For the text-containing cell, return its midpoint in [x, y] coordinate format. 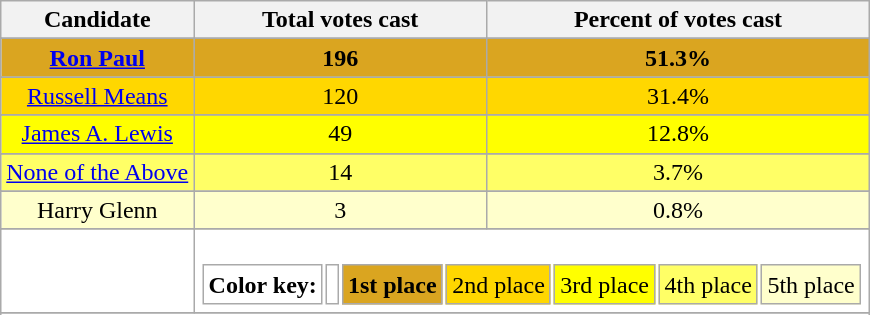
Candidate [98, 20]
14 [340, 172]
49 [340, 134]
3 [340, 210]
James A. Lewis [98, 134]
196 [340, 58]
3.7% [678, 172]
1st place [392, 285]
Total votes cast [340, 20]
4th place [708, 285]
51.3% [678, 58]
2nd place [498, 285]
Color key: 1st place 2nd place 3rd place 4th place 5th place [532, 271]
12.8% [678, 134]
31.4% [678, 96]
0.8% [678, 210]
3rd place [604, 285]
5th place [811, 285]
120 [340, 96]
None of the Above [98, 172]
Russell Means [98, 96]
Color key: [262, 285]
Percent of votes cast [678, 20]
Ron Paul [98, 58]
Harry Glenn [98, 210]
